Search for the cell housing the specified text and yield its (X, Y) center coordinate. 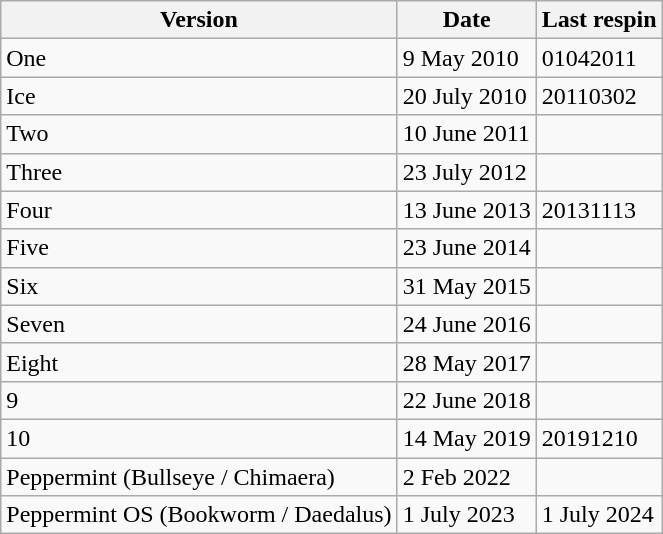
9 (199, 400)
10 (199, 438)
Six (199, 286)
14 May 2019 (466, 438)
2 Feb 2022 (466, 477)
20 July 2010 (466, 96)
01042011 (599, 58)
1 July 2023 (466, 515)
Two (199, 134)
Eight (199, 362)
31 May 2015 (466, 286)
Three (199, 172)
1 July 2024 (599, 515)
Version (199, 20)
24 June 2016 (466, 324)
Ice (199, 96)
28 May 2017 (466, 362)
Date (466, 20)
20191210 (599, 438)
23 June 2014 (466, 248)
10 June 2011 (466, 134)
Four (199, 210)
Five (199, 248)
9 May 2010 (466, 58)
22 June 2018 (466, 400)
Last respin (599, 20)
23 July 2012 (466, 172)
20131113 (599, 210)
Seven (199, 324)
Peppermint OS (Bookworm / Daedalus) (199, 515)
Peppermint (Bullseye / Chimaera) (199, 477)
13 June 2013 (466, 210)
One (199, 58)
20110302 (599, 96)
